Identify which cell holds the provided text, then report its [X, Y] central coordinate. 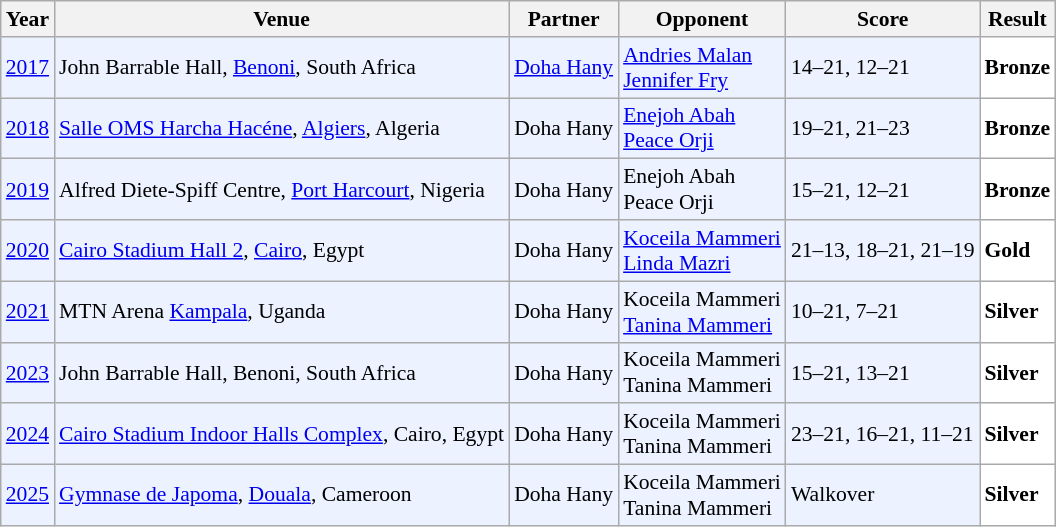
2017 [28, 68]
2023 [28, 372]
Salle OMS Harcha Hacéne, Algiers, Algeria [282, 128]
Koceila Mammeri Linda Mazri [702, 250]
10–21, 7–21 [883, 312]
Gold [1018, 250]
2019 [28, 190]
2020 [28, 250]
Andries Malan Jennifer Fry [702, 68]
Partner [564, 19]
15–21, 12–21 [883, 190]
Cairo Stadium Indoor Halls Complex, Cairo, Egypt [282, 434]
Year [28, 19]
Result [1018, 19]
Cairo Stadium Hall 2, Cairo, Egypt [282, 250]
Gymnase de Japoma, Douala, Cameroon [282, 496]
2018 [28, 128]
15–21, 13–21 [883, 372]
MTN Arena Kampala, Uganda [282, 312]
Score [883, 19]
19–21, 21–23 [883, 128]
2021 [28, 312]
21–13, 18–21, 21–19 [883, 250]
Venue [282, 19]
Opponent [702, 19]
14–21, 12–21 [883, 68]
2025 [28, 496]
23–21, 16–21, 11–21 [883, 434]
Alfred Diete-Spiff Centre, Port Harcourt, Nigeria [282, 190]
2024 [28, 434]
Walkover [883, 496]
